From the cell containing the given text, extract its center point as (x, y) coordinate. 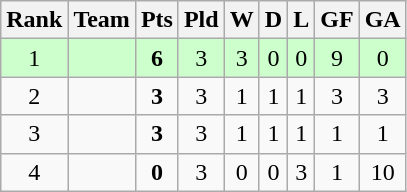
Rank (34, 20)
9 (337, 58)
W (242, 20)
2 (34, 96)
10 (382, 172)
Pts (156, 20)
GA (382, 20)
GF (337, 20)
4 (34, 172)
Pld (201, 20)
6 (156, 58)
D (273, 20)
Team (102, 20)
L (302, 20)
